Search for the cell housing the specified text and yield its [X, Y] center coordinate. 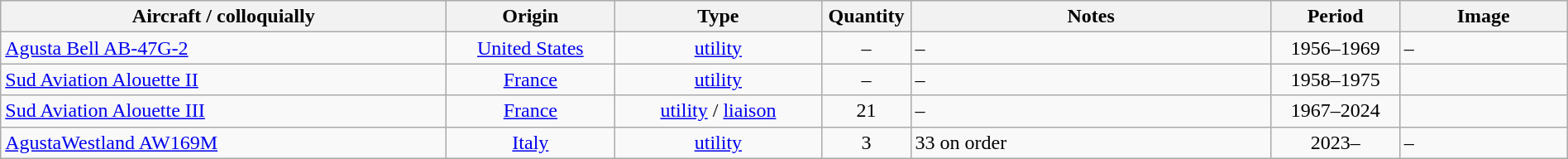
Type [718, 17]
Sud Aviation Alouette II [223, 79]
Quantity [867, 17]
1967–2024 [1335, 111]
United States [531, 48]
21 [867, 111]
Italy [531, 142]
Period [1335, 17]
3 [867, 142]
Image [1484, 17]
AgustaWestland AW169M [223, 142]
utility / liaison [718, 111]
1956–1969 [1335, 48]
Agusta Bell AB-47G-2 [223, 48]
Origin [531, 17]
2023– [1335, 142]
33 on order [1091, 142]
1958–1975 [1335, 79]
Sud Aviation Alouette III [223, 111]
Aircraft / colloquially [223, 17]
Notes [1091, 17]
